Pinpoint the cell where the given text exists, returning its (x, y) midpoint coordinate. 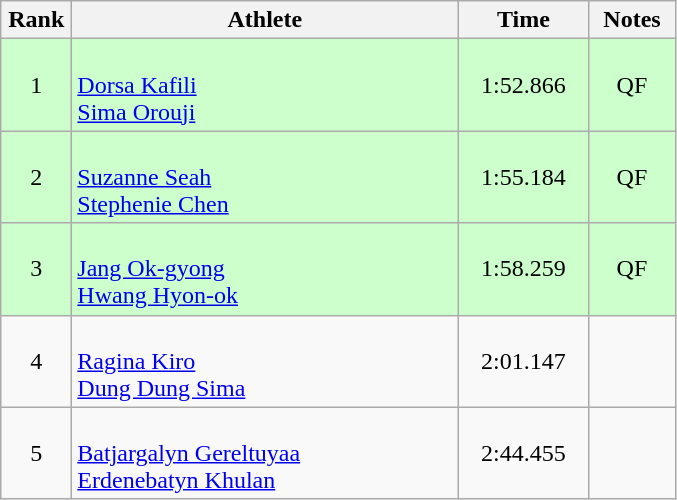
Jang Ok-gyongHwang Hyon-ok (265, 269)
1 (36, 85)
2:44.455 (524, 453)
1:55.184 (524, 177)
2:01.147 (524, 361)
4 (36, 361)
Rank (36, 20)
Suzanne SeahStephenie Chen (265, 177)
1:58.259 (524, 269)
1:52.866 (524, 85)
Batjargalyn GereltuyaaErdenebatyn Khulan (265, 453)
2 (36, 177)
Athlete (265, 20)
Ragina KiroDung Dung Sima (265, 361)
5 (36, 453)
3 (36, 269)
Notes (632, 20)
Dorsa KafiliSima Orouji (265, 85)
Time (524, 20)
